Provide the (x, y) coordinate of the cell's center where the given text is located.  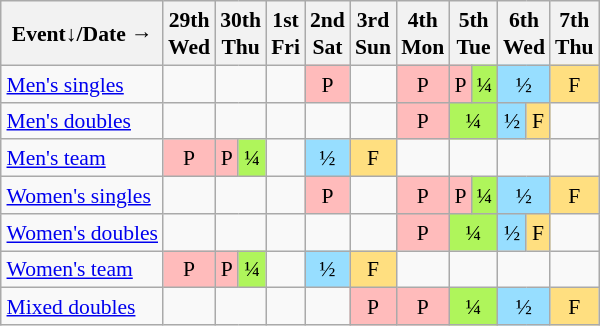
29thWed (189, 33)
Event↓/Date → (82, 33)
Women's team (82, 268)
7thThu (574, 33)
Men's doubles (82, 120)
5thTue (473, 33)
Women's singles (82, 194)
1stFri (286, 33)
30thThu (240, 33)
Men's team (82, 158)
3rdSun (373, 33)
Men's singles (82, 84)
Women's doubles (82, 232)
2ndSat (328, 33)
6thWed (524, 33)
Mixed doubles (82, 306)
4thMon (422, 33)
